Locate the cell with the specified text and output its [X, Y] center coordinate. 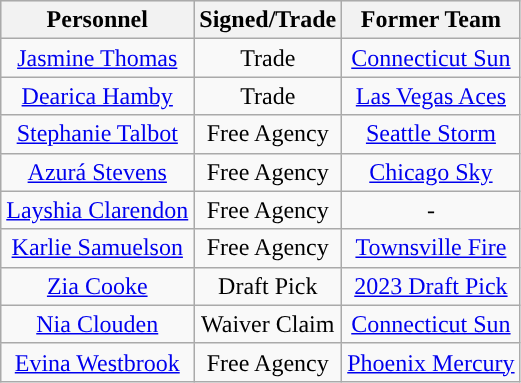
Townsville Fire [431, 248]
Azurá Stevens [98, 172]
Karlie Samuelson [98, 248]
Phoenix Mercury [431, 362]
2023 Draft Pick [431, 286]
Signed/Trade [268, 20]
Waiver Claim [268, 324]
Personnel [98, 20]
- [431, 210]
Chicago Sky [431, 172]
Layshia Clarendon [98, 210]
Stephanie Talbot [98, 134]
Seattle Storm [431, 134]
Former Team [431, 20]
Nia Clouden [98, 324]
Jasmine Thomas [98, 58]
Zia Cooke [98, 286]
Evina Westbrook [98, 362]
Las Vegas Aces [431, 96]
Draft Pick [268, 286]
Dearica Hamby [98, 96]
